From the cell containing the given text, extract its center point as [x, y] coordinate. 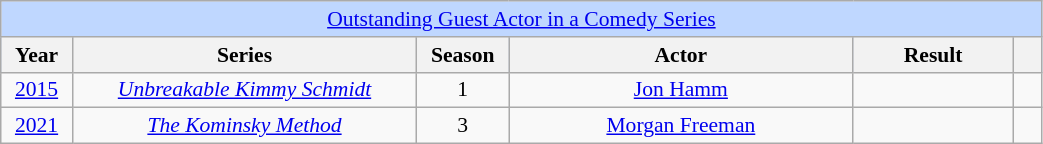
The Kominsky Method [244, 126]
Unbreakable Kimmy Schmidt [244, 90]
3 [463, 126]
Season [463, 55]
Result [933, 55]
Jon Hamm [681, 90]
1 [463, 90]
Actor [681, 55]
2015 [37, 90]
Morgan Freeman [681, 126]
Series [244, 55]
2021 [37, 126]
Outstanding Guest Actor in a Comedy Series [522, 19]
Year [37, 55]
